Return [x, y] of the center of cell containing provided text 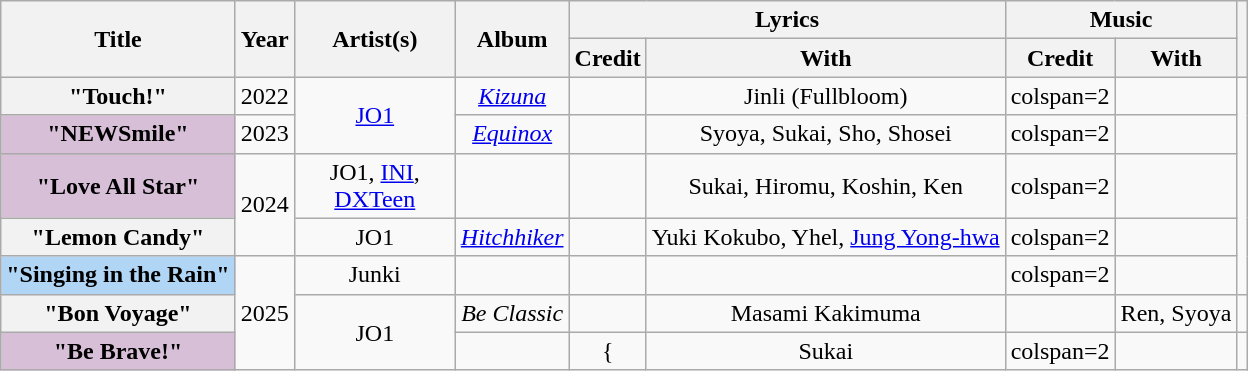
Title [118, 39]
Syoya, Sukai, Sho, Shosei [826, 134]
"Bon Voyage" [118, 313]
Ren, Syoya [1176, 313]
Lyrics [787, 20]
Sukai [826, 351]
Masami Kakimuma [826, 313]
"Touch!" [118, 96]
Artist(s) [374, 39]
Hitchhiker [512, 237]
Yuki Kokubo, Yhel, Jung Yong-hwa [826, 237]
2024 [264, 204]
Jinli (Fullbloom) [826, 96]
Kizuna [512, 96]
Album [512, 39]
{ [608, 351]
JO1, INI, DXTeen [374, 186]
2022 [264, 96]
Equinox [512, 134]
"Be Brave!" [118, 351]
Music [1121, 20]
Junki [374, 275]
Be Classic [512, 313]
Sukai, Hiromu, Koshin, Ken [826, 186]
"NEWSmile" [118, 134]
"Singing in the Rain" [118, 275]
"Lemon Candy" [118, 237]
"Love All Star" [118, 186]
2025 [264, 313]
Year [264, 39]
2023 [264, 134]
